From the cell containing the given text, extract its center point as [X, Y] coordinate. 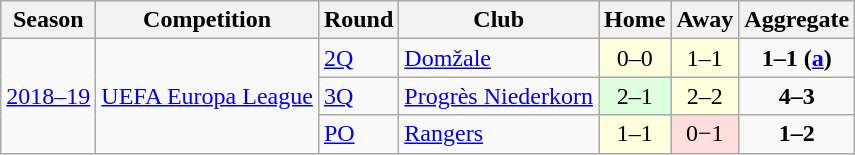
2–1 [634, 96]
Rangers [499, 134]
Away [705, 20]
Domžale [499, 58]
Round [358, 20]
Competition [208, 20]
1–1 (a) [797, 58]
Progrès Niederkorn [499, 96]
2–2 [705, 96]
2018–19 [48, 96]
Home [634, 20]
0–0 [634, 58]
Aggregate [797, 20]
Season [48, 20]
UEFA Europa League [208, 96]
2Q [358, 58]
Club [499, 20]
4–3 [797, 96]
PO [358, 134]
3Q [358, 96]
1–2 [797, 134]
0−1 [705, 134]
